Capture the cell that displays the provided text and extract its (X, Y) central coordinate. 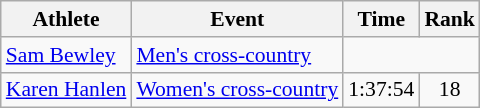
1:37:54 (381, 90)
Sam Bewley (66, 55)
Men's cross-country (237, 55)
Event (237, 19)
Athlete (66, 19)
Karen Hanlen (66, 90)
Time (381, 19)
Rank (450, 19)
18 (450, 90)
Women's cross-country (237, 90)
